Scan for the cell matching the given text and deliver its (X, Y) coordinate at center. 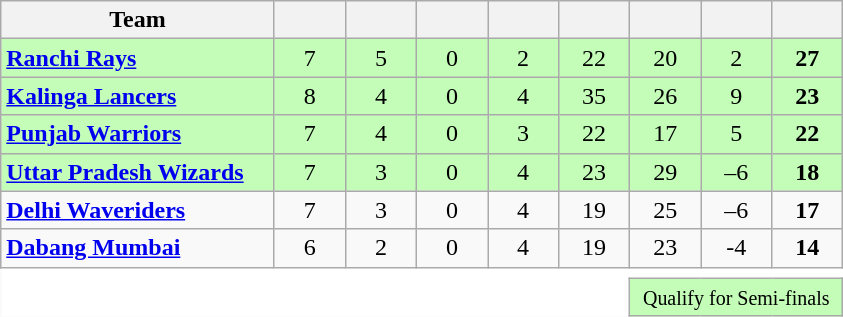
6 (310, 248)
26 (666, 96)
8 (310, 96)
14 (808, 248)
-4 (736, 248)
Team (138, 20)
9 (736, 96)
Delhi Waveriders (138, 210)
Ranchi Rays (138, 58)
Punjab Warriors (138, 134)
Uttar Pradesh Wizards (138, 172)
27 (808, 58)
Qualify for Semi-finals (736, 297)
Dabang Mumbai (138, 248)
29 (666, 172)
20 (666, 58)
18 (808, 172)
35 (594, 96)
25 (666, 210)
Kalinga Lancers (138, 96)
